Find where the given text appears and provide that cell's center as [X, Y] coordinate. 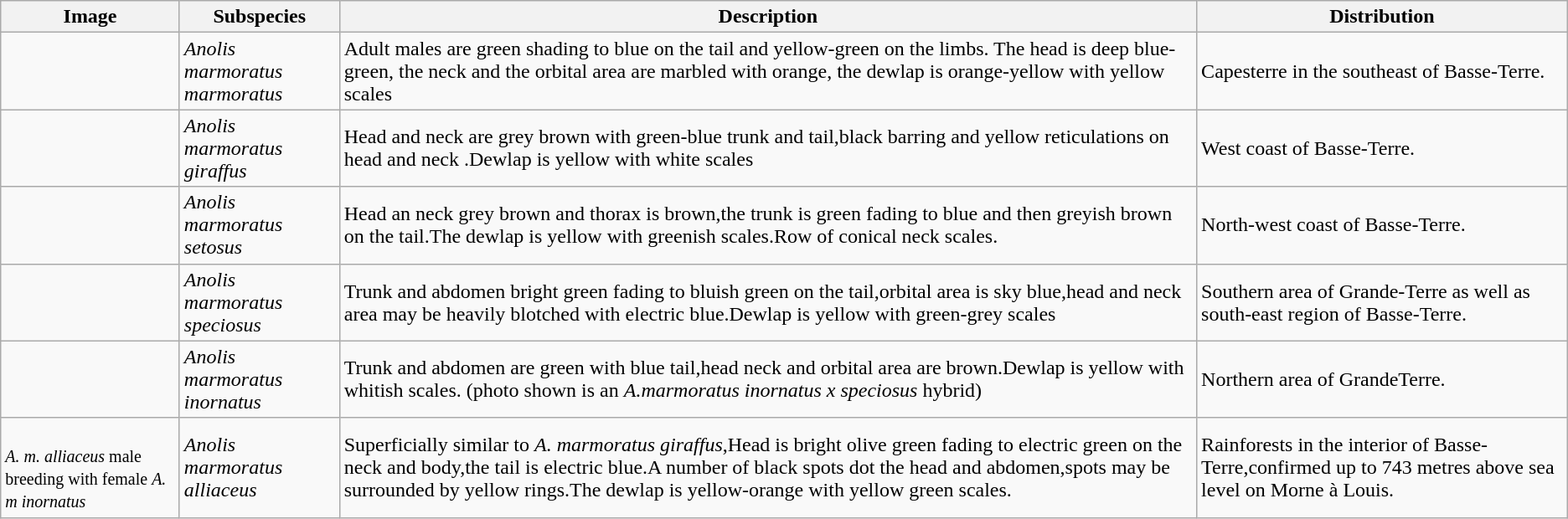
Rainforests in the interior of Basse-Terre,confirmed up to 743 metres above sea level on Morne à Louis. [1382, 467]
Anolis marmoratus alliaceus [260, 467]
Anolis marmoratus setosus [260, 225]
North-west coast of Basse-Terre. [1382, 225]
Anolis marmoratus inornatus [260, 379]
West coast of Basse-Terre. [1382, 148]
Image [90, 17]
Anolis marmoratus speciosus [260, 302]
Description [767, 17]
Northern area of GrandeTerre. [1382, 379]
Subspecies [260, 17]
A. m. alliaceus male breeding with female A. m inornatus [90, 467]
Capesterre in the southeast of Basse-Terre. [1382, 71]
Anolis marmoratus marmoratus [260, 71]
Southern area of Grande-Terre as well as south-east region of Basse-Terre. [1382, 302]
Anolis marmoratus giraffus [260, 148]
Distribution [1382, 17]
